Provide the [X, Y] coordinate of the cell's center where the given text is located.  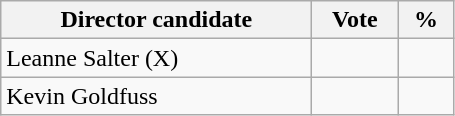
Leanne Salter (X) [156, 58]
Vote [355, 20]
Kevin Goldfuss [156, 96]
% [426, 20]
Director candidate [156, 20]
